Output the (X, Y) coordinate of the center of the cell containing the given text.  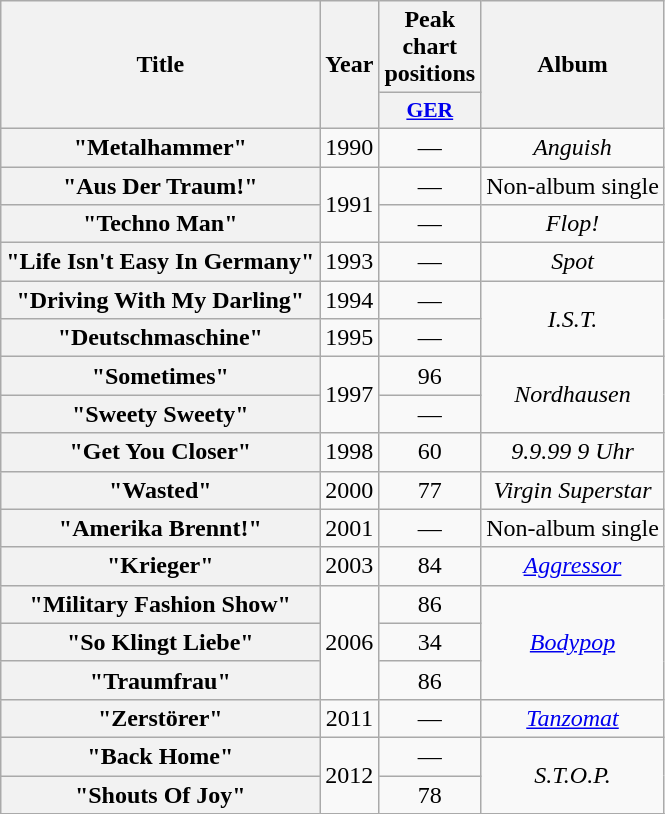
2012 (350, 775)
2006 (350, 642)
1998 (350, 452)
"Krieger" (160, 566)
60 (430, 452)
"Get You Closer" (160, 452)
Peak chart positions (430, 47)
S.T.O.P. (573, 775)
"Back Home" (160, 756)
77 (430, 490)
Bodypop (573, 642)
"Wasted" (160, 490)
"Traumfrau" (160, 680)
Tanzomat (573, 718)
84 (430, 566)
"Zerstörer" (160, 718)
Virgin Superstar (573, 490)
"Shouts Of Joy" (160, 795)
34 (430, 642)
1997 (350, 395)
GER (430, 111)
Spot (573, 262)
2001 (350, 528)
Year (350, 65)
9.9.99 9 Uhr (573, 452)
"Driving With My Darling" (160, 300)
Anguish (573, 147)
2011 (350, 718)
"Amerika Brennt!" (160, 528)
"Deutschmaschine" (160, 338)
"So Klingt Liebe" (160, 642)
"Metalhammer" (160, 147)
Nordhausen (573, 395)
96 (430, 376)
"Life Isn't Easy In Germany" (160, 262)
1994 (350, 300)
1991 (350, 204)
2000 (350, 490)
Album (573, 65)
1990 (350, 147)
1993 (350, 262)
1995 (350, 338)
78 (430, 795)
"Sweety Sweety" (160, 414)
"Sometimes" (160, 376)
I.S.T. (573, 319)
Aggressor (573, 566)
2003 (350, 566)
"Military Fashion Show" (160, 604)
"Techno Man" (160, 224)
"Aus Der Traum!" (160, 185)
Title (160, 65)
Flop! (573, 224)
